Locate the cell with the specified text and output its (x, y) center coordinate. 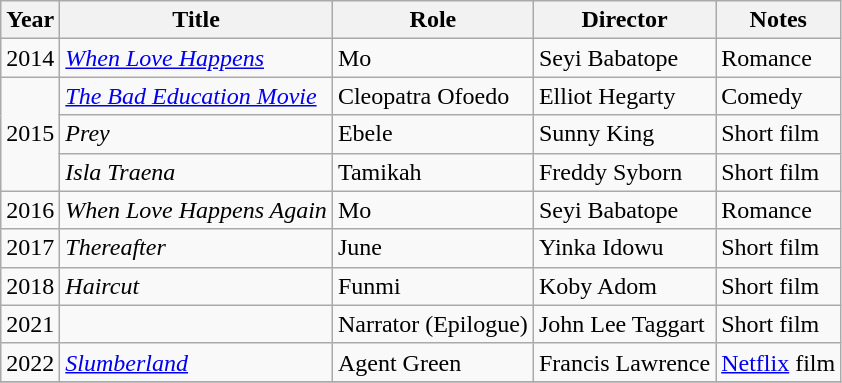
The Bad Education Movie (196, 96)
Sunny King (624, 134)
Tamikah (432, 172)
When Love Happens Again (196, 210)
Cleopatra Ofoedo (432, 96)
Yinka Idowu (624, 248)
2022 (30, 362)
Francis Lawrence (624, 362)
Agent Green (432, 362)
Title (196, 20)
Funmi (432, 286)
Elliot Hegarty (624, 96)
Role (432, 20)
Year (30, 20)
2015 (30, 134)
John Lee Taggart (624, 324)
Freddy Syborn (624, 172)
Slumberland (196, 362)
2017 (30, 248)
2021 (30, 324)
When Love Happens (196, 58)
Narrator (Epilogue) (432, 324)
Isla Traena (196, 172)
2014 (30, 58)
Prey (196, 134)
Ebele (432, 134)
2016 (30, 210)
Koby Adom (624, 286)
Haircut (196, 286)
Director (624, 20)
Notes (778, 20)
Netflix film (778, 362)
Comedy (778, 96)
June (432, 248)
2018 (30, 286)
Thereafter (196, 248)
